Detect which cell encompasses the target text, then output its [X, Y] center coordinate. 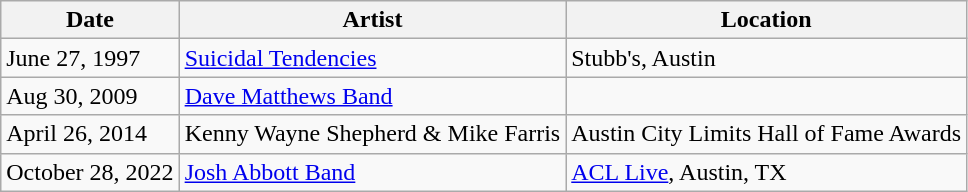
Stubb's, Austin [766, 58]
Austin City Limits Hall of Fame Awards [766, 134]
October 28, 2022 [90, 172]
Kenny Wayne Shepherd & Mike Farris [372, 134]
Artist [372, 20]
Josh Abbott Band [372, 172]
Date [90, 20]
Aug 30, 2009 [90, 96]
Suicidal Tendencies [372, 58]
ACL Live, Austin, TX [766, 172]
April 26, 2014 [90, 134]
Dave Matthews Band [372, 96]
Location [766, 20]
June 27, 1997 [90, 58]
